Pinpoint the cell where the given text exists, returning its (X, Y) midpoint coordinate. 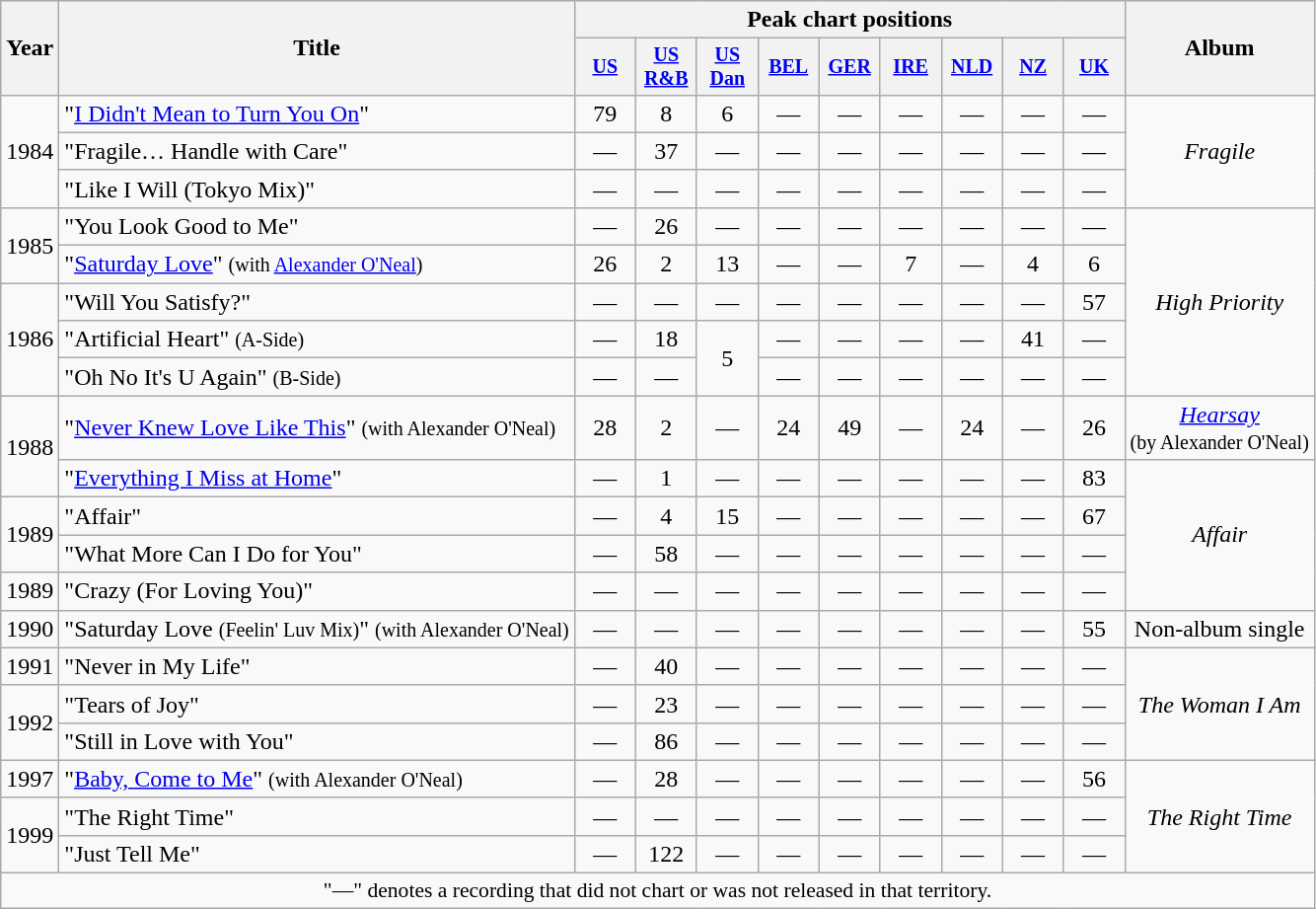
57 (1094, 302)
Album (1219, 48)
58 (666, 554)
"Never in My Life" (318, 666)
1992 (30, 722)
"Never Knew Love Like This" (with Alexander O'Neal) (318, 428)
"I Didn't Mean to Turn You On" (318, 114)
55 (1094, 629)
Affair (1219, 535)
79 (605, 114)
Hearsay (by Alexander O'Neal) (1219, 428)
"Oh No It's U Again" (B-Side) (318, 377)
"Saturday Love" (with Alexander O'Neal) (318, 265)
The Right Time (1219, 816)
"—" denotes a recording that did not chart or was not released in that territory. (658, 891)
49 (849, 428)
"Like I Will (Tokyo Mix)" (318, 189)
18 (666, 340)
NLD (972, 67)
1997 (30, 779)
Year (30, 48)
"Saturday Love (Feelin' Luv Mix)" (with Alexander O'Neal) (318, 629)
122 (666, 854)
83 (1094, 479)
56 (1094, 779)
"Artificial Heart" (A-Side) (318, 340)
"Fragile… Handle with Care" (318, 151)
1990 (30, 629)
15 (727, 516)
"Crazy (For Loving You)" (318, 591)
USDan (727, 67)
67 (1094, 516)
"Still in Love with You" (318, 741)
8 (666, 114)
13 (727, 265)
"Affair" (318, 516)
IRE (911, 67)
Title (318, 48)
The Woman I Am (1219, 704)
Fragile (1219, 151)
1988 (30, 446)
41 (1033, 340)
1984 (30, 151)
23 (666, 704)
40 (666, 666)
37 (666, 151)
"What More Can I Do for You" (318, 554)
"Baby, Come to Me" (with Alexander O'Neal) (318, 779)
GER (849, 67)
US (605, 67)
Peak chart positions (849, 20)
UK (1094, 67)
Non-album single (1219, 629)
86 (666, 741)
1 (666, 479)
1999 (30, 835)
1991 (30, 666)
"Just Tell Me" (318, 854)
High Priority (1219, 301)
"You Look Good to Me" (318, 226)
USR&B (666, 67)
NZ (1033, 67)
BEL (788, 67)
1985 (30, 245)
7 (911, 265)
"The Right Time" (318, 816)
"Everything I Miss at Home" (318, 479)
1986 (30, 340)
"Will You Satisfy?" (318, 302)
"Tears of Joy" (318, 704)
5 (727, 358)
